Determine the (x, y) coordinate at the center of the cell enclosing the given text.  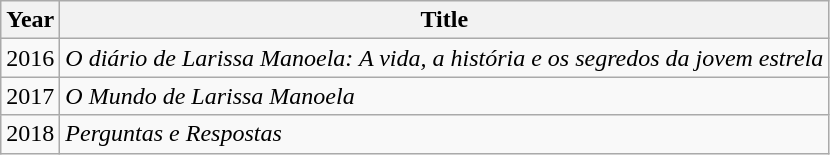
O Mundo de Larissa Manoela (444, 96)
Title (444, 20)
Year (30, 20)
Perguntas e Respostas (444, 134)
2016 (30, 58)
2017 (30, 96)
O diário de Larissa Manoela: A vida, a história e os segredos da jovem estrela (444, 58)
2018 (30, 134)
